Locate the cell with the specified text and output its (X, Y) center coordinate. 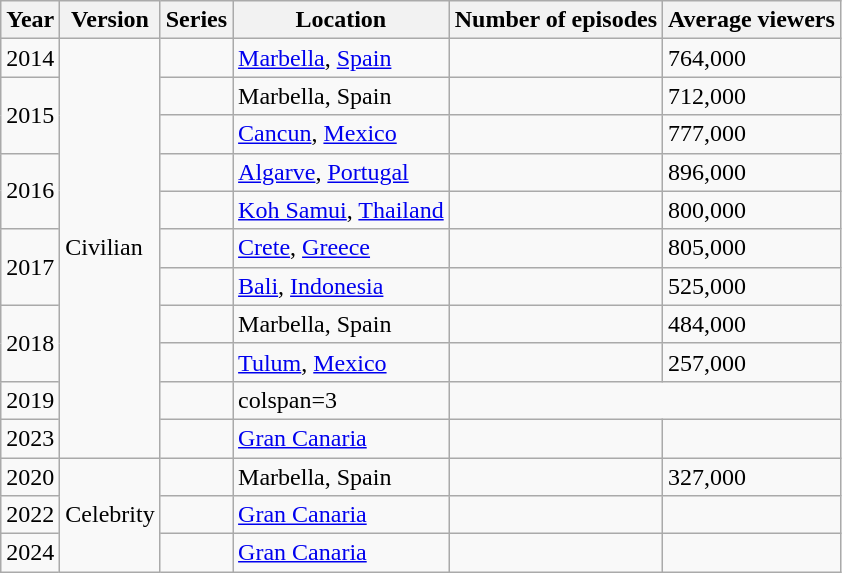
777,000 (752, 134)
2014 (30, 58)
800,000 (752, 210)
Version (110, 20)
712,000 (752, 96)
2023 (30, 438)
colspan=3 (342, 400)
896,000 (752, 172)
2020 (30, 477)
484,000 (752, 324)
525,000 (752, 286)
Average viewers (752, 20)
Celebrity (110, 515)
2015 (30, 115)
764,000 (752, 58)
2019 (30, 400)
Year (30, 20)
327,000 (752, 477)
2024 (30, 553)
Number of episodes (556, 20)
Koh Samui, Thailand (342, 210)
Bali, Indonesia (342, 286)
Location (342, 20)
Algarve, Portugal (342, 172)
2016 (30, 191)
257,000 (752, 362)
2022 (30, 515)
Tulum, Mexico (342, 362)
Civilian (110, 248)
Crete, Greece (342, 248)
Series (196, 20)
805,000 (752, 248)
2017 (30, 267)
Cancun, Mexico (342, 134)
2018 (30, 343)
